Determine the [x, y] coordinate at the center of the cell enclosing the given text.  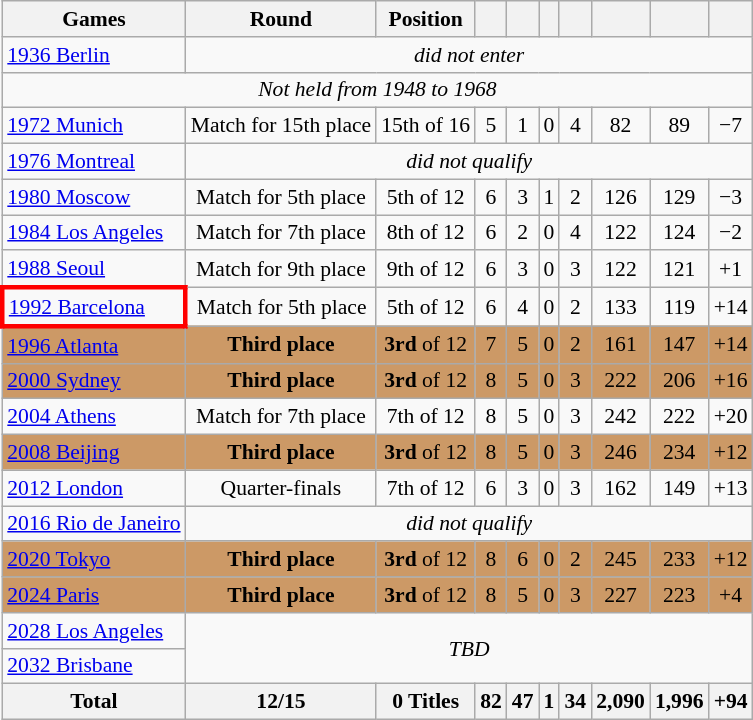
+94 [731, 702]
0 Titles [426, 702]
+13 [731, 488]
8th of 12 [426, 233]
1992 Barcelona [94, 308]
242 [620, 417]
147 [680, 344]
Games [94, 19]
2020 Tokyo [94, 560]
2000 Sydney [94, 381]
−3 [731, 197]
1972 Munich [94, 126]
162 [620, 488]
2008 Beijing [94, 453]
2032 Brisbane [94, 666]
246 [620, 453]
1976 Montreal [94, 162]
2004 Athens [94, 417]
1996 Atlanta [94, 344]
7 [491, 344]
2028 Los Angeles [94, 631]
−2 [731, 233]
Not held from 1948 to 1968 [377, 90]
2,090 [620, 702]
223 [680, 595]
2016 Rio de Janeiro [94, 524]
47 [523, 702]
245 [620, 560]
1,996 [680, 702]
+4 [731, 595]
2024 Paris [94, 595]
−7 [731, 126]
+16 [731, 381]
133 [620, 308]
89 [680, 126]
233 [680, 560]
227 [620, 595]
did not enter [470, 55]
+20 [731, 417]
149 [680, 488]
Match for 15th place [282, 126]
2012 London [94, 488]
129 [680, 197]
9th of 12 [426, 270]
1936 Berlin [94, 55]
1984 Los Angeles [94, 233]
Total [94, 702]
15th of 16 [426, 126]
234 [680, 453]
1980 Moscow [94, 197]
34 [575, 702]
121 [680, 270]
TBD [470, 648]
126 [620, 197]
1988 Seoul [94, 270]
Round [282, 19]
12/15 [282, 702]
206 [680, 381]
119 [680, 308]
161 [620, 344]
Quarter-finals [282, 488]
Position [426, 19]
+1 [731, 270]
124 [680, 233]
Match for 9th place [282, 270]
